Search for the cell housing the specified text and yield its [X, Y] center coordinate. 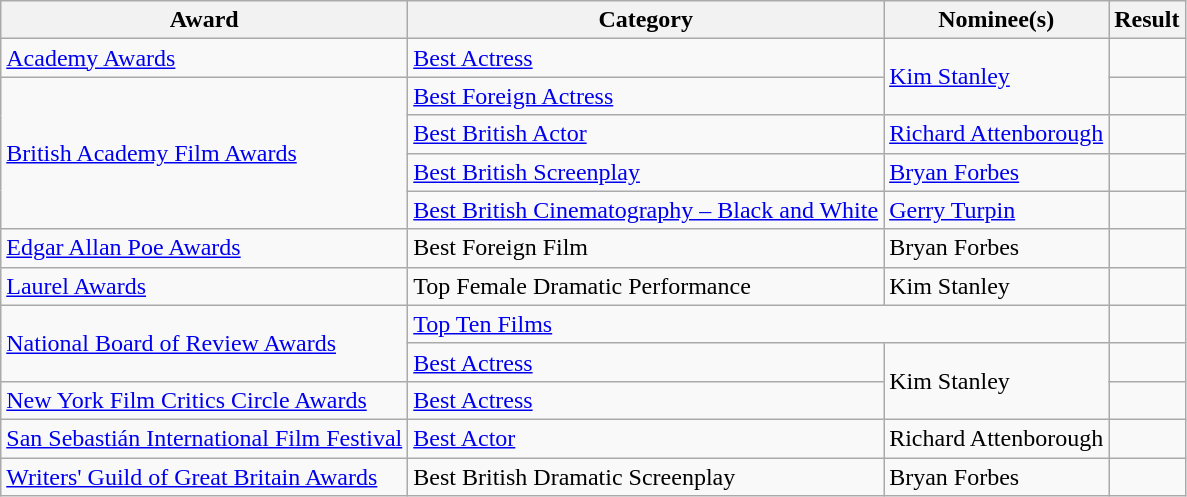
Best British Screenplay [646, 172]
Best British Dramatic Screenplay [646, 477]
Writers' Guild of Great Britain Awards [204, 477]
San Sebastián International Film Festival [204, 438]
Best Foreign Film [646, 248]
Top Female Dramatic Performance [646, 286]
Best British Cinematography – Black and White [646, 210]
Gerry Turpin [996, 210]
British Academy Film Awards [204, 153]
Nominee(s) [996, 20]
Top Ten Films [758, 324]
Best British Actor [646, 134]
National Board of Review Awards [204, 343]
Academy Awards [204, 58]
New York Film Critics Circle Awards [204, 400]
Best Actor [646, 438]
Category [646, 20]
Best Foreign Actress [646, 96]
Laurel Awards [204, 286]
Result [1147, 20]
Edgar Allan Poe Awards [204, 248]
Award [204, 20]
